Extract the [x, y] coordinate from the center of the cell holding the provided text.  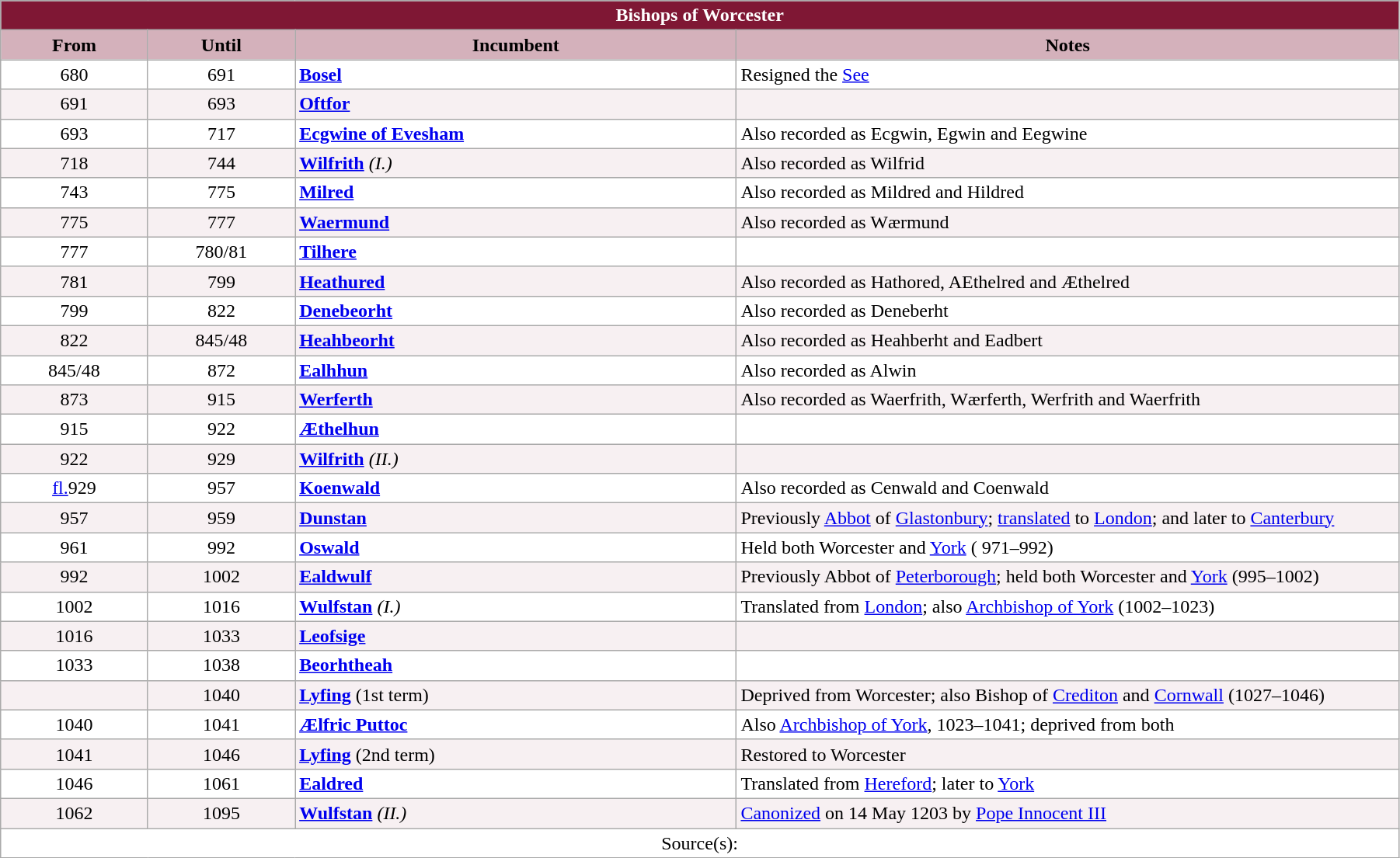
Tilhere [516, 252]
Also recorded as Hathored, AEthelred and Æthelred [1067, 281]
Heathured [516, 281]
Also Archbishop of York, 1023–1041; deprived from both [1067, 724]
718 [75, 163]
fl.929 [75, 488]
Incumbent [516, 45]
Milred [516, 193]
781 [75, 281]
1095 [221, 813]
Waermund [516, 222]
Also recorded as Alwin [1067, 370]
Held both Worcester and York ( 971–992) [1067, 547]
Æthelhun [516, 429]
Wilfrith (I.) [516, 163]
Leofsige [516, 636]
Restored to Worcester [1067, 754]
Notes [1067, 45]
Until [221, 45]
744 [221, 163]
Also recorded as Deneberht [1067, 311]
Ealdwulf [516, 577]
Also recorded as Mildred and Hildred [1067, 193]
Beorhtheah [516, 665]
Ælfric Puttoc [516, 724]
Ealhhun [516, 370]
Dunstan [516, 518]
Canonized on 14 May 1203 by Pope Innocent III [1067, 813]
Denebeorht [516, 311]
Previously Abbot of Peterborough; held both Worcester and York (995–1002) [1067, 577]
Lyfing (2nd term) [516, 754]
Also recorded as Waerfrith, Wærferth, Werfrith and Waerfrith [1067, 400]
Deprived from Worcester; also Bishop of Crediton and Cornwall (1027–1046) [1067, 695]
Wulfstan (II.) [516, 813]
Previously Abbot of Glastonbury; translated to London; and later to Canterbury [1067, 518]
Werferth [516, 400]
961 [75, 547]
Koenwald [516, 488]
Resigned the See [1067, 75]
Oftfor [516, 104]
Bosel [516, 75]
743 [75, 193]
680 [75, 75]
Also recorded as Wærmund [1067, 222]
Wilfrith (II.) [516, 459]
Oswald [516, 547]
Lyfing (1st term) [516, 695]
Source(s): [700, 842]
Ealdred [516, 783]
1038 [221, 665]
959 [221, 518]
717 [221, 134]
Wulfstan (I.) [516, 606]
Translated from Hereford; later to York [1067, 783]
929 [221, 459]
Heahbeorht [516, 340]
873 [75, 400]
Translated from London; also Archbishop of York (1002–1023) [1067, 606]
From [75, 45]
Also recorded as Ecgwin, Egwin and Eegwine [1067, 134]
1062 [75, 813]
780/81 [221, 252]
Ecgwine of Evesham [516, 134]
Also recorded as Heahberht and Eadbert [1067, 340]
Bishops of Worcester [700, 16]
Also recorded as Cenwald and Coenwald [1067, 488]
1061 [221, 783]
Also recorded as Wilfrid [1067, 163]
872 [221, 370]
